Capture the cell that displays the provided text and extract its (x, y) central coordinate. 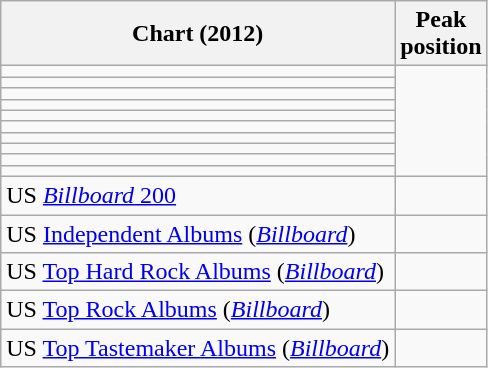
US Top Rock Albums (Billboard) (198, 310)
US Billboard 200 (198, 195)
US Top Hard Rock Albums (Billboard) (198, 272)
Chart (2012) (198, 34)
US Top Tastemaker Albums (Billboard) (198, 348)
US Independent Albums (Billboard) (198, 233)
Peakposition (441, 34)
